Output the (x, y) coordinate of the center of the cell containing the given text.  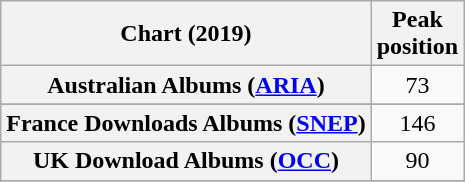
73 (417, 85)
UK Download Albums (OCC) (186, 161)
90 (417, 161)
146 (417, 123)
Peakposition (417, 34)
Chart (2019) (186, 34)
Australian Albums (ARIA) (186, 85)
France Downloads Albums (SNEP) (186, 123)
